Locate the cell with the specified text and output its (X, Y) center coordinate. 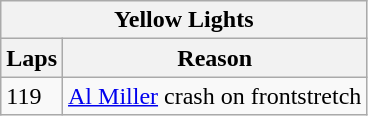
119 (32, 96)
Laps (32, 58)
Reason (215, 58)
Yellow Lights (184, 20)
Al Miller crash on frontstretch (215, 96)
